Output the (x, y) coordinate of the center of the cell containing the given text.  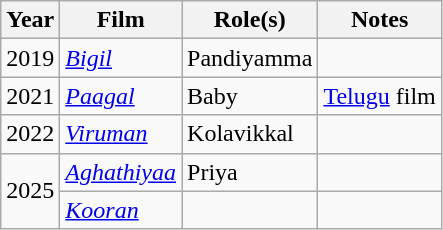
Pandiyamma (250, 58)
Year (30, 20)
2021 (30, 96)
Kolavikkal (250, 134)
Aghathiyaa (121, 172)
Priya (250, 172)
Role(s) (250, 20)
2022 (30, 134)
Telugu film (380, 96)
Paagal (121, 96)
2019 (30, 58)
Bigil (121, 58)
Notes (380, 20)
Film (121, 20)
Baby (250, 96)
2025 (30, 191)
Kooran (121, 210)
Viruman (121, 134)
